Determine the (x, y) coordinate at the center of the cell enclosing the given text.  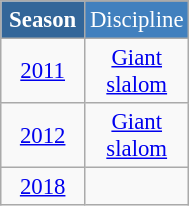
2012 (43, 136)
2011 (43, 72)
Season (43, 20)
Discipline (137, 20)
2018 (43, 187)
